Capture the cell that displays the provided text and extract its (x, y) central coordinate. 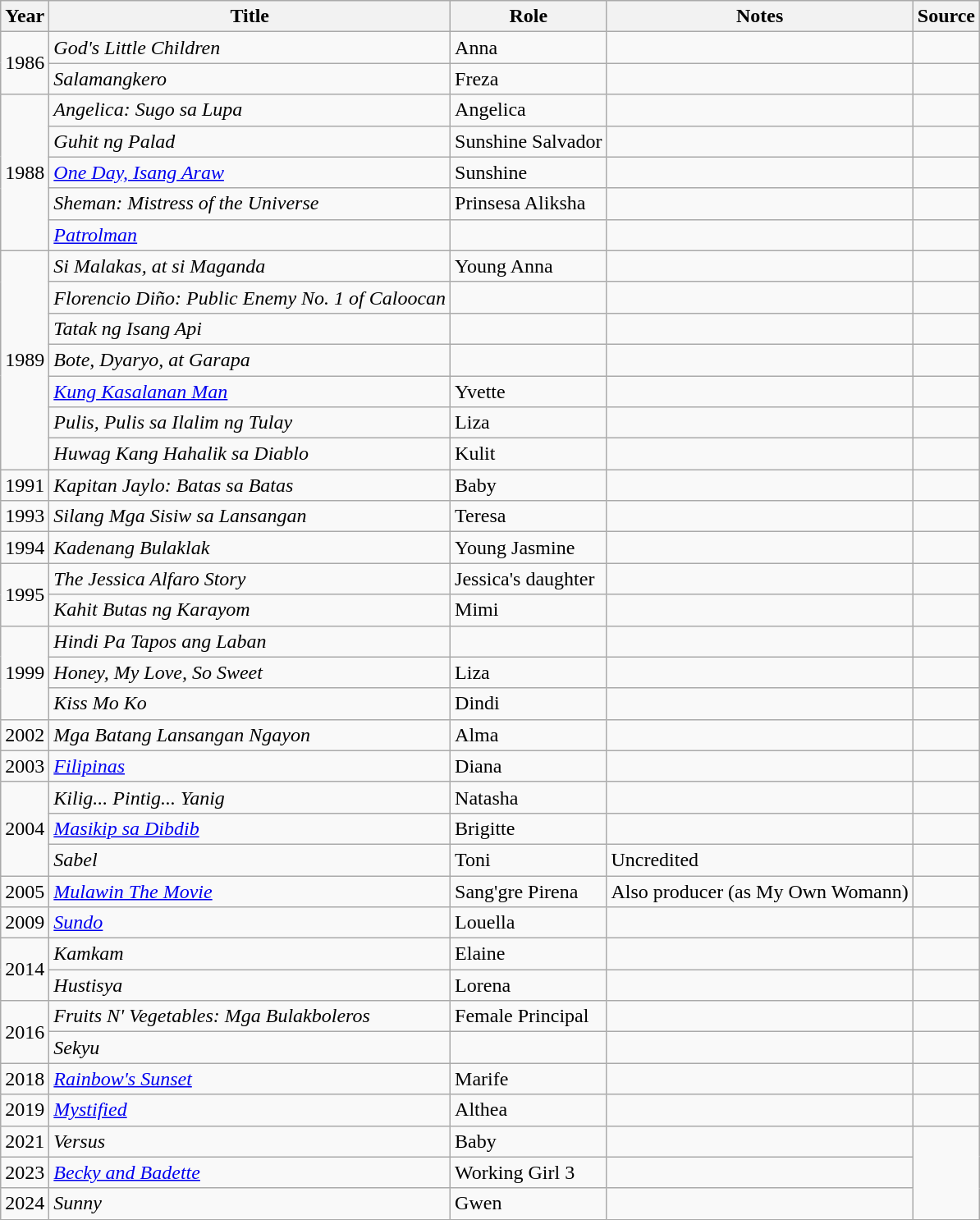
2002 (25, 735)
Sunny (250, 1204)
Kahit Butas ng Karayom (250, 610)
1995 (25, 594)
Filipinas (250, 766)
Young Anna (529, 266)
Guhit ng Palad (250, 141)
Louella (529, 923)
1991 (25, 485)
Sunshine (529, 172)
Hustisya (250, 985)
Versus (250, 1141)
Mga Batang Lansangan Ngayon (250, 735)
Lorena (529, 985)
Alma (529, 735)
Huwag Kang Hahalik sa Diablo (250, 454)
Kilig... Pintig... Yanig (250, 797)
Honey, My Love, So Sweet (250, 672)
Title (250, 16)
Becky and Badette (250, 1172)
God's Little Children (250, 48)
2023 (25, 1172)
2024 (25, 1204)
Fruits N' Vegetables: Mga Bulakboleros (250, 1016)
Kung Kasalanan Man (250, 392)
Florencio Diño: Public Enemy No. 1 of Caloocan (250, 297)
Young Jasmine (529, 548)
Masikip sa Dibdib (250, 828)
Kulit (529, 454)
2005 (25, 891)
Bote, Dyaryo, at Garapa (250, 360)
Salamangkero (250, 79)
Anna (529, 48)
1989 (25, 360)
Year (25, 16)
Teresa (529, 516)
Prinsesa Aliksha (529, 204)
Diana (529, 766)
2003 (25, 766)
Kiss Mo Ko (250, 704)
Si Malakas, at si Maganda (250, 266)
Sang'gre Pirena (529, 891)
Natasha (529, 797)
1999 (25, 672)
Kamkam (250, 954)
2019 (25, 1110)
Tatak ng Isang Api (250, 328)
Female Principal (529, 1016)
Hindi Pa Tapos ang Laban (250, 641)
Angelica (529, 110)
Notes (760, 16)
Brigitte (529, 828)
Dindi (529, 704)
Marife (529, 1079)
Toni (529, 860)
2016 (25, 1032)
Sunshine Salvador (529, 141)
Rainbow's Sunset (250, 1079)
Elaine (529, 954)
1994 (25, 548)
Source (946, 16)
2018 (25, 1079)
Pulis, Pulis sa Ilalim ng Tulay (250, 423)
2014 (25, 970)
Jessica's daughter (529, 579)
One Day, Isang Araw (250, 172)
Mystified (250, 1110)
Sundo (250, 923)
Freza (529, 79)
Working Girl 3 (529, 1172)
1988 (25, 172)
Silang Mga Sisiw sa Lansangan (250, 516)
1986 (25, 63)
Patrolman (250, 235)
Gwen (529, 1204)
Sekyu (250, 1048)
2004 (25, 828)
Althea (529, 1110)
Role (529, 16)
Mulawin The Movie (250, 891)
Yvette (529, 392)
Also producer (as My Own Womann) (760, 891)
Uncredited (760, 860)
Mimi (529, 610)
1993 (25, 516)
Sheman: Mistress of the Universe (250, 204)
2021 (25, 1141)
The Jessica Alfaro Story (250, 579)
Angelica: Sugo sa Lupa (250, 110)
Kadenang Bulaklak (250, 548)
Sabel (250, 860)
Kapitan Jaylo: Batas sa Batas (250, 485)
2009 (25, 923)
